Scan for the cell matching the given text and deliver its [x, y] coordinate at center. 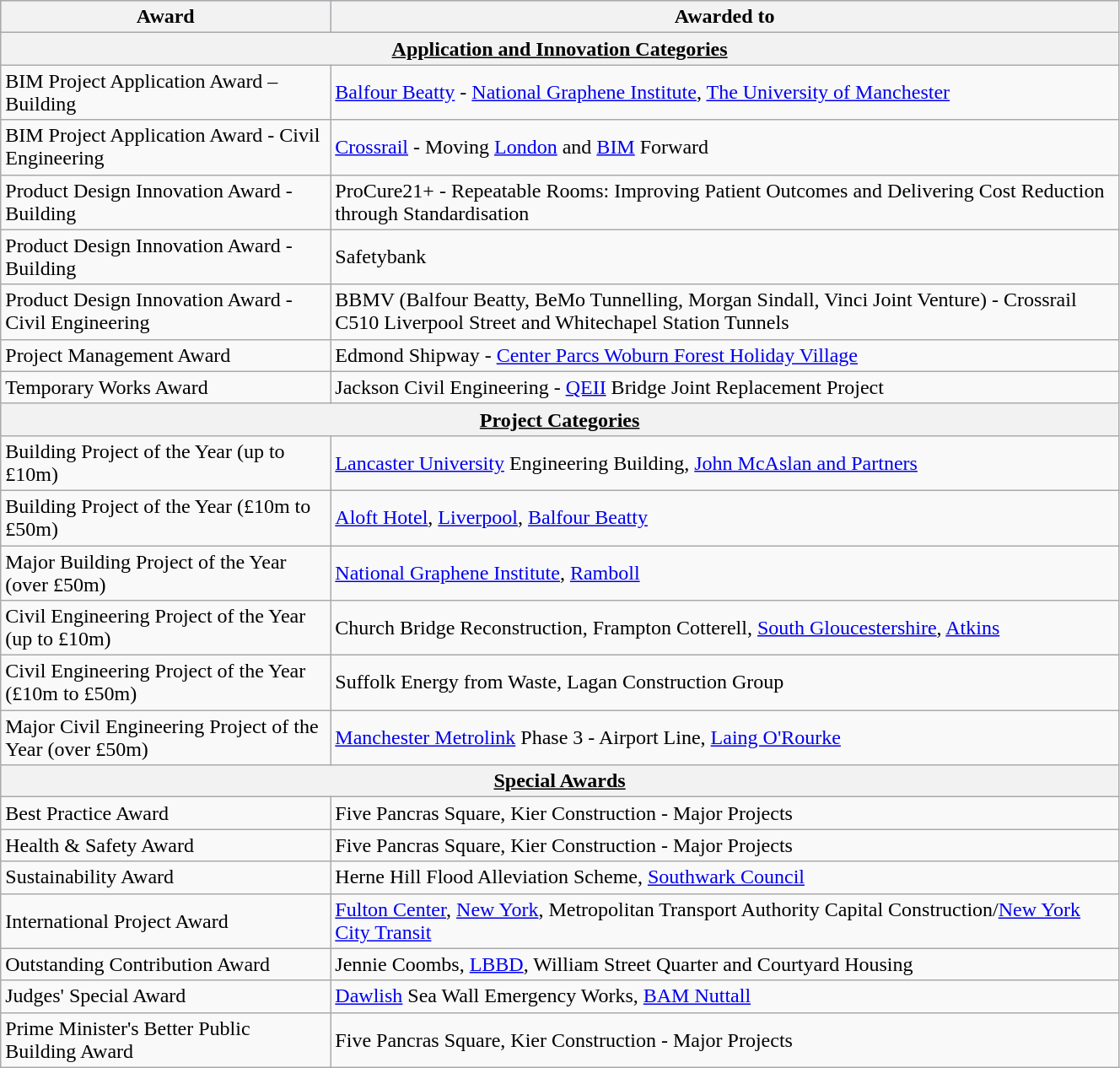
Awarded to [725, 17]
Herne Hill Flood Alleviation Scheme, Southwark Council [725, 877]
BIM Project Application Award - Civil Engineering [165, 147]
Major Building Project of the Year (over £50m) [165, 572]
Project Management Award [165, 355]
Lancaster University Engineering Building, John McAslan and Partners [725, 462]
Suffolk Energy from Waste, Lagan Construction Group [725, 683]
Civil Engineering Project of the Year (up to £10m) [165, 628]
Health & Safety Award [165, 845]
Civil Engineering Project of the Year (£10m to £50m) [165, 683]
International Project Award [165, 921]
Safetybank [725, 256]
Special Awards [560, 781]
Outstanding Contribution Award [165, 964]
Fulton Center, New York, Metropolitan Transport Authority Capital Construction/New York City Transit [725, 921]
Temporary Works Award [165, 387]
Best Practice Award [165, 813]
Jennie Coombs, LBBD, William Street Quarter and Courtyard Housing [725, 964]
Jackson Civil Engineering - QEII Bridge Joint Replacement Project [725, 387]
Judges' Special Award [165, 996]
Crossrail - Moving London and BIM Forward [725, 147]
BIM Project Application Award – Building [165, 93]
Application and Innovation Categories [560, 49]
Dawlish Sea Wall Emergency Works, BAM Nuttall [725, 996]
Aloft Hotel, Liverpool, Balfour Beatty [725, 518]
Edmond Shipway - Center Parcs Woburn Forest Holiday Village [725, 355]
Building Project of the Year (up to £10m) [165, 462]
Award [165, 17]
Prime Minister's Better Public Building Award [165, 1039]
Balfour Beatty - National Graphene Institute, The University of Manchester [725, 93]
Sustainability Award [165, 877]
Project Categories [560, 419]
Building Project of the Year (£10m to £50m) [165, 518]
BBMV (Balfour Beatty, BeMo Tunnelling, Morgan Sindall, Vinci Joint Venture) - Crossrail C510 Liverpool Street and Whitechapel Station Tunnels [725, 312]
National Graphene Institute, Ramboll [725, 572]
Church Bridge Reconstruction, Frampton Cotterell, South Gloucestershire, Atkins [725, 628]
Product Design Innovation Award - Civil Engineering [165, 312]
Manchester Metrolink Phase 3 - Airport Line, Laing O'Rourke [725, 737]
Major Civil Engineering Project of the Year (over £50m) [165, 737]
ProCure21+ - Repeatable Rooms: Improving Patient Outcomes and Delivering Cost Reduction through Standardisation [725, 202]
